Output the [X, Y] coordinate of the center of the cell containing the given text.  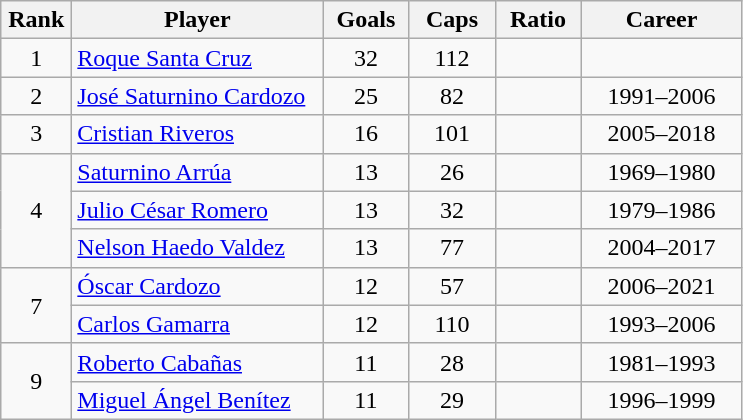
1 [36, 58]
Nelson Haedo Valdez [198, 248]
1993–2006 [662, 324]
Player [198, 20]
Rank [36, 20]
Cristian Riveros [198, 134]
1969–1980 [662, 172]
Caps [452, 20]
110 [452, 324]
57 [452, 286]
José Saturnino Cardozo [198, 96]
1991–2006 [662, 96]
77 [452, 248]
2004–2017 [662, 248]
28 [452, 362]
7 [36, 305]
82 [452, 96]
2006–2021 [662, 286]
Goals [366, 20]
4 [36, 210]
9 [36, 381]
Roque Santa Cruz [198, 58]
2 [36, 96]
25 [366, 96]
2005–2018 [662, 134]
Career [662, 20]
1981–1993 [662, 362]
1996–1999 [662, 400]
Óscar Cardozo [198, 286]
Carlos Gamarra [198, 324]
Ratio [538, 20]
Miguel Ángel Benítez [198, 400]
29 [452, 400]
1979–1986 [662, 210]
3 [36, 134]
101 [452, 134]
112 [452, 58]
16 [366, 134]
26 [452, 172]
Saturnino Arrúa [198, 172]
Roberto Cabañas [198, 362]
Julio César Romero [198, 210]
